Identify which cell holds the provided text, then report its (X, Y) central coordinate. 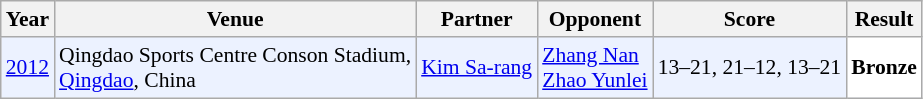
Result (884, 19)
Score (750, 19)
Partner (476, 19)
2012 (28, 68)
Bronze (884, 68)
Venue (235, 19)
Kim Sa-rang (476, 68)
Opponent (594, 19)
13–21, 21–12, 13–21 (750, 68)
Zhang Nan Zhao Yunlei (594, 68)
Year (28, 19)
Qingdao Sports Centre Conson Stadium,Qingdao, China (235, 68)
